Return (x, y) of the center of cell containing provided text 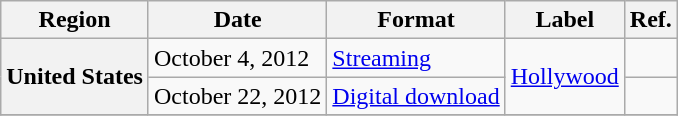
Ref. (650, 20)
Streaming (416, 58)
Date (237, 20)
Format (416, 20)
October 22, 2012 (237, 96)
October 4, 2012 (237, 58)
United States (75, 77)
Label (564, 20)
Digital download (416, 96)
Region (75, 20)
Hollywood (564, 77)
